Return the [x, y] coordinate for the center point of the cell that contains the specified text.  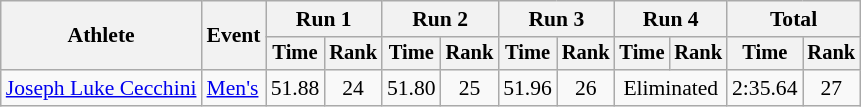
Event [234, 36]
27 [831, 88]
26 [586, 88]
2:35.64 [764, 88]
51.80 [412, 88]
24 [353, 88]
Athlete [102, 36]
51.96 [528, 88]
Run 2 [440, 19]
25 [470, 88]
Joseph Luke Cecchini [102, 88]
Run 4 [671, 19]
Run 3 [556, 19]
51.88 [296, 88]
Run 1 [324, 19]
Total [794, 19]
Men's [234, 88]
Eliminated [671, 88]
